For the text-containing cell, return its midpoint in [X, Y] coordinate format. 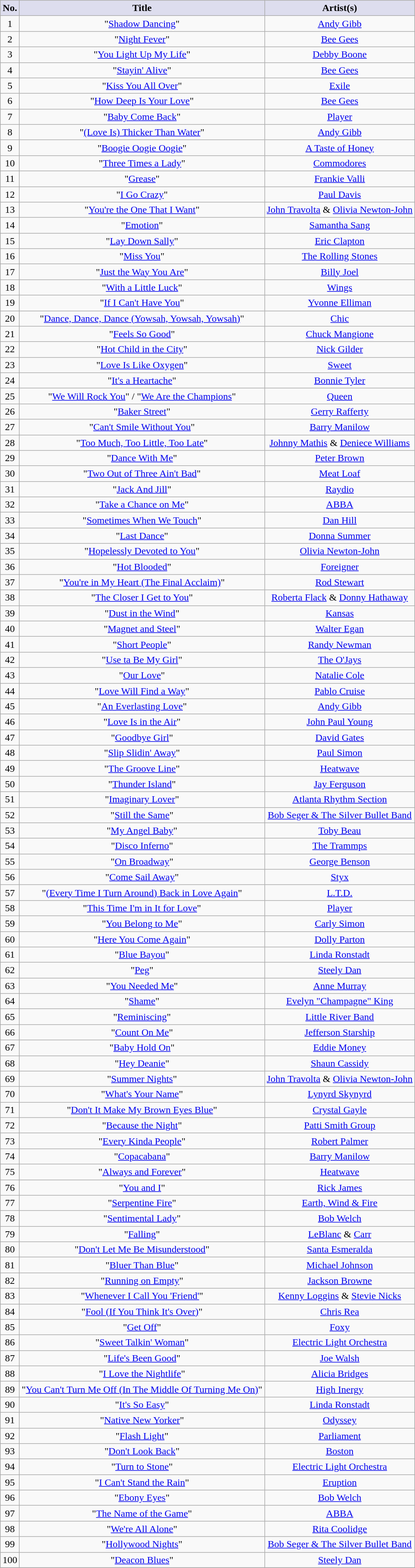
"Don't It Make My Brown Eyes Blue" [142, 1110]
"Short People" [142, 644]
"Disco Inferno" [142, 846]
92 [10, 1435]
49 [10, 769]
Shaun Cassidy [340, 1063]
"The Name of the Game" [142, 1513]
"Thunder Island" [142, 784]
"Our Love" [142, 675]
72 [10, 1125]
Jackson Browne [340, 1281]
Chuck Mangione [340, 334]
"Hopelessly Devoted to You" [142, 551]
Paul Simon [340, 753]
John Paul Young [340, 722]
81 [10, 1265]
Parliament [340, 1435]
"Grease" [142, 179]
A Taste of Honey [340, 148]
"Two Out of Three Ain't Bad" [142, 474]
40 [10, 629]
"Running on Empty" [142, 1281]
"How Deep Is Your Love" [142, 101]
78 [10, 1219]
59 [10, 923]
54 [10, 846]
Johnny Mathis & Deniece Williams [340, 442]
The O'Jays [340, 660]
Chris Rea [340, 1312]
9 [10, 148]
73 [10, 1141]
"Feels So Good" [142, 334]
"Kiss You All Over" [142, 86]
"Sweet Talkin' Woman" [142, 1343]
41 [10, 644]
Alicia Bridges [340, 1374]
"Summer Nights" [142, 1079]
Rod Stewart [340, 582]
Dolly Parton [340, 939]
97 [10, 1513]
Kenny Loggins & Stevie Nicks [340, 1296]
"Jack And Jill" [142, 489]
"Sentimental Lady" [142, 1219]
"Whenever I Call You 'Friend'" [142, 1296]
"Lay Down Sally" [142, 241]
"Miss You" [142, 256]
The Rolling Stones [340, 256]
Crystal Gayle [340, 1110]
65 [10, 1017]
"Magnet and Steel" [142, 629]
42 [10, 660]
"You Light Up My Life" [142, 55]
"Blue Bayou" [142, 955]
62 [10, 970]
Artist(s) [340, 8]
26 [10, 411]
Sweet [340, 365]
Commodores [340, 163]
"Fool (If You Think It's Over)" [142, 1312]
17 [10, 272]
"Because the Night" [142, 1125]
"This Time I'm in It for Love" [142, 908]
34 [10, 536]
52 [10, 815]
"The Groove Line" [142, 769]
77 [10, 1203]
Exile [340, 86]
16 [10, 256]
71 [10, 1110]
"Don't Look Back" [142, 1451]
Donna Summer [340, 536]
Jefferson Starship [340, 1032]
19 [10, 303]
"Get Off" [142, 1327]
61 [10, 955]
"Serpentine Fire" [142, 1203]
"Bluer Than Blue" [142, 1265]
Evelyn "Champagne" King [340, 1001]
"Shame" [142, 1001]
25 [10, 396]
Little River Band [340, 1017]
18 [10, 287]
Carly Simon [340, 923]
Raydio [340, 489]
3 [10, 55]
"You're the One That I Want" [142, 210]
"Falling" [142, 1234]
7 [10, 117]
93 [10, 1451]
"Love Is in the Air" [142, 722]
High Inergy [340, 1389]
"Too Much, Too Little, Too Late" [142, 442]
8 [10, 132]
"Copacabana" [142, 1156]
"Come Sail Away" [142, 877]
"Take a Chance on Me" [142, 505]
"On Broadway" [142, 861]
"Goodbye Girl" [142, 738]
"Count On Me" [142, 1032]
Natalie Cole [340, 675]
Olivia Newton-John [340, 551]
32 [10, 505]
"Dance With Me" [142, 458]
Toby Beau [340, 830]
The Trammps [340, 846]
"Still the Same" [142, 815]
Yvonne Elliman [340, 303]
Meat Loaf [340, 474]
"Flash Light" [142, 1435]
Walter Egan [340, 629]
"Can't Smile Without You" [142, 427]
Odyssey [340, 1420]
"Use ta Be My Girl" [142, 660]
83 [10, 1296]
"Turn to Stone" [142, 1467]
"We Will Rock You" / "We Are the Champions" [142, 396]
27 [10, 427]
44 [10, 691]
50 [10, 784]
82 [10, 1281]
"I Love the Nightlife" [142, 1374]
"My Angel Baby" [142, 830]
L.T.D. [340, 892]
86 [10, 1343]
36 [10, 567]
53 [10, 830]
21 [10, 334]
Roberta Flack & Donny Hathaway [340, 598]
"What's Your Name" [142, 1094]
Randy Newman [340, 644]
24 [10, 380]
Billy Joel [340, 272]
"Don't Let Me Be Misunderstood" [142, 1250]
80 [10, 1250]
"Last Dance" [142, 536]
"Boogie Oogie Oogie" [142, 148]
"You Can't Turn Me Off (In The Middle Of Turning Me On)" [142, 1389]
"(Every Time I Turn Around) Back in Love Again" [142, 892]
Queen [340, 396]
Earth, Wind & Fire [340, 1203]
Patti Smith Group [340, 1125]
"Sometimes When We Touch" [142, 520]
"Three Times a Lady" [142, 163]
"Every Kinda People" [142, 1141]
Santa Esmeralda [340, 1250]
"Slip Slidin' Away" [142, 753]
"I Can't Stand the Rain" [142, 1482]
91 [10, 1420]
87 [10, 1358]
Robert Palmer [340, 1141]
14 [10, 225]
Bonnie Tyler [340, 380]
Nick Gilder [340, 349]
"Deacon Blues" [142, 1560]
35 [10, 551]
38 [10, 598]
56 [10, 877]
"(Love Is) Thicker Than Water" [142, 132]
"It's a Heartache" [142, 380]
"Stayin' Alive" [142, 70]
"You Needed Me" [142, 986]
Foxy [340, 1327]
Styx [340, 877]
31 [10, 489]
"You Belong to Me" [142, 923]
"We're All Alone" [142, 1529]
100 [10, 1560]
"I Go Crazy" [142, 194]
48 [10, 753]
37 [10, 582]
89 [10, 1389]
"Love Will Find a Way" [142, 691]
96 [10, 1498]
"Peg" [142, 970]
"The Closer I Get to You" [142, 598]
Anne Murray [340, 986]
23 [10, 365]
2 [10, 39]
66 [10, 1032]
"Baker Street" [142, 411]
33 [10, 520]
6 [10, 101]
LeBlanc & Carr [340, 1234]
"Imaginary Lover" [142, 799]
Eruption [340, 1482]
Debby Boone [340, 55]
57 [10, 892]
Gerry Rafferty [340, 411]
Rick James [340, 1188]
Pablo Cruise [340, 691]
"Emotion" [142, 225]
45 [10, 707]
"Just the Way You Are" [142, 272]
Paul Davis [340, 194]
67 [10, 1048]
58 [10, 908]
Eric Clapton [340, 241]
51 [10, 799]
13 [10, 210]
"Hot Child in the City" [142, 349]
"Shadow Dancing" [142, 24]
75 [10, 1172]
68 [10, 1063]
99 [10, 1544]
"Hollywood Nights" [142, 1544]
95 [10, 1482]
47 [10, 738]
90 [10, 1405]
"Life's Been Good" [142, 1358]
"If I Can't Have You" [142, 303]
12 [10, 194]
46 [10, 722]
"You and I" [142, 1188]
55 [10, 861]
Boston [340, 1451]
98 [10, 1529]
Jay Ferguson [340, 784]
85 [10, 1327]
11 [10, 179]
22 [10, 349]
No. [10, 8]
"Hot Blooded" [142, 567]
29 [10, 458]
28 [10, 442]
"Here You Come Again" [142, 939]
70 [10, 1094]
"Dance, Dance, Dance (Yowsah, Yowsah, Yowsah)" [142, 318]
10 [10, 163]
15 [10, 241]
"Night Fever" [142, 39]
"Reminiscing" [142, 1017]
Samantha Sang [340, 225]
5 [10, 86]
"Hey Deanie" [142, 1063]
Dan Hill [340, 520]
79 [10, 1234]
Rita Coolidge [340, 1529]
Peter Brown [340, 458]
43 [10, 675]
Foreigner [340, 567]
"Always and Forever" [142, 1172]
"Baby Hold On" [142, 1048]
"With a Little Luck" [142, 287]
"Ebony Eyes" [142, 1498]
Chic [340, 318]
"Baby Come Back" [142, 117]
Michael Johnson [340, 1265]
"It's So Easy" [142, 1405]
88 [10, 1374]
64 [10, 1001]
David Gates [340, 738]
4 [10, 70]
Eddie Money [340, 1048]
69 [10, 1079]
Frankie Valli [340, 179]
Title [142, 8]
1 [10, 24]
"You're in My Heart (The Final Acclaim)" [142, 582]
"Native New Yorker" [142, 1420]
76 [10, 1188]
Wings [340, 287]
84 [10, 1312]
George Benson [340, 861]
60 [10, 939]
"An Everlasting Love" [142, 707]
94 [10, 1467]
20 [10, 318]
39 [10, 613]
Lynyrd Skynyrd [340, 1094]
"Love Is Like Oxygen" [142, 365]
"Dust in the Wind" [142, 613]
74 [10, 1156]
30 [10, 474]
Kansas [340, 613]
63 [10, 986]
Joe Walsh [340, 1358]
Atlanta Rhythm Section [340, 799]
